Locate the cell with the specified text and output its (x, y) center coordinate. 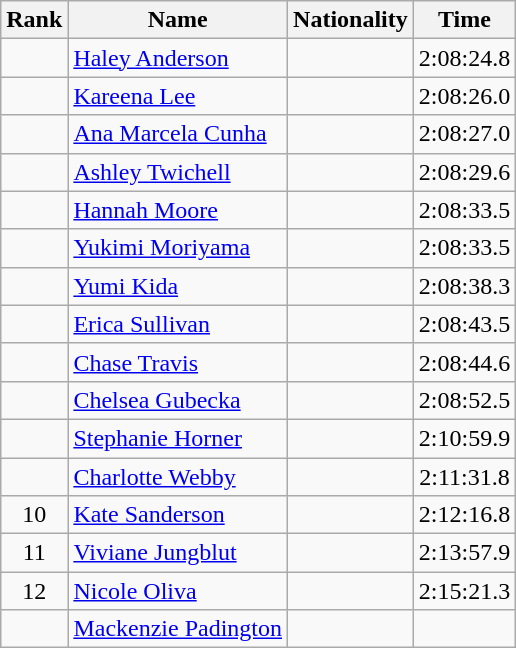
Charlotte Webby (178, 477)
12 (34, 591)
Erica Sullivan (178, 324)
2:08:24.8 (464, 58)
Yumi Kida (178, 286)
2:10:59.9 (464, 438)
Haley Anderson (178, 58)
2:08:29.6 (464, 172)
2:08:44.6 (464, 362)
2:08:52.5 (464, 400)
Chelsea Gubecka (178, 400)
2:15:21.3 (464, 591)
Yukimi Moriyama (178, 248)
2:08:43.5 (464, 324)
2:11:31.8 (464, 477)
Ana Marcela Cunha (178, 134)
Rank (34, 20)
Nicole Oliva (178, 591)
2:12:16.8 (464, 515)
Name (178, 20)
Kareena Lee (178, 96)
Time (464, 20)
2:08:26.0 (464, 96)
Hannah Moore (178, 210)
2:08:38.3 (464, 286)
Kate Sanderson (178, 515)
10 (34, 515)
Ashley Twichell (178, 172)
Stephanie Horner (178, 438)
11 (34, 553)
Nationality (351, 20)
Mackenzie Padington (178, 629)
2:08:27.0 (464, 134)
2:13:57.9 (464, 553)
Viviane Jungblut (178, 553)
Chase Travis (178, 362)
